Pinpoint the cell where the given text exists, returning its (x, y) midpoint coordinate. 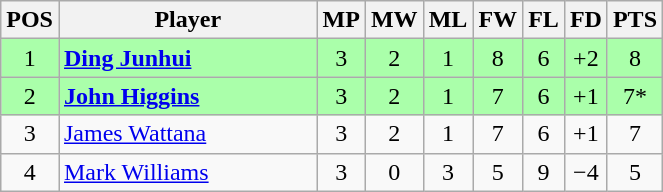
9 (544, 172)
4 (30, 172)
POS (30, 20)
FD (586, 20)
James Wattana (188, 134)
Player (188, 20)
MP (341, 20)
MW (394, 20)
+2 (586, 58)
Ding Junhui (188, 58)
ML (448, 20)
7* (634, 96)
John Higgins (188, 96)
−4 (586, 172)
FL (544, 20)
0 (394, 172)
Mark Williams (188, 172)
PTS (634, 20)
FW (498, 20)
